Detect which cell encompasses the target text, then output its [X, Y] center coordinate. 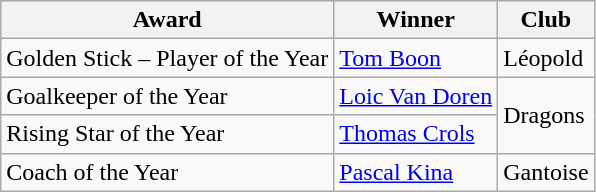
Gantoise [546, 172]
Award [168, 20]
Golden Stick – Player of the Year [168, 58]
Tom Boon [416, 58]
Pascal Kina [416, 172]
Rising Star of the Year [168, 134]
Dragons [546, 115]
Coach of the Year [168, 172]
Club [546, 20]
Thomas Crols [416, 134]
Goalkeeper of the Year [168, 96]
Loic Van Doren [416, 96]
Léopold [546, 58]
Winner [416, 20]
